Extract the (X, Y) coordinate from the center of the cell holding the provided text.  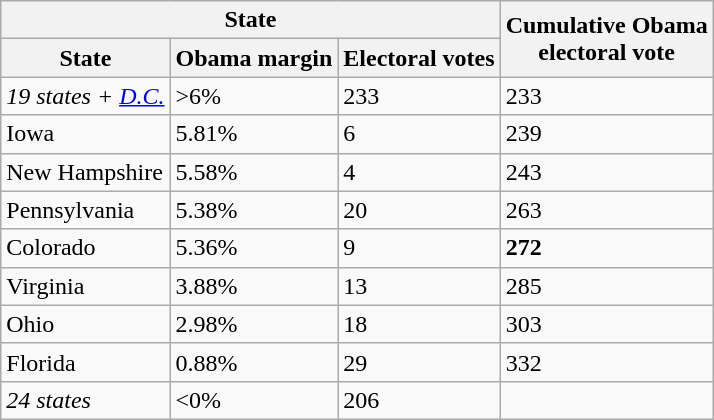
Iowa (86, 134)
5.36% (254, 248)
9 (419, 248)
18 (419, 324)
19 states + D.C. (86, 96)
24 states (86, 400)
263 (606, 210)
Colorado (86, 248)
Virginia (86, 286)
239 (606, 134)
>6% (254, 96)
3.88% (254, 286)
5.81% (254, 134)
Electoral votes (419, 58)
Pennsylvania (86, 210)
Florida (86, 362)
206 (419, 400)
285 (606, 286)
4 (419, 172)
332 (606, 362)
29 (419, 362)
20 (419, 210)
243 (606, 172)
272 (606, 248)
Ohio (86, 324)
6 (419, 134)
<0% (254, 400)
13 (419, 286)
New Hampshire (86, 172)
2.98% (254, 324)
5.38% (254, 210)
Cumulative Obama electoral vote (606, 39)
303 (606, 324)
0.88% (254, 362)
5.58% (254, 172)
Obama margin (254, 58)
